Identify which cell holds the provided text, then report its (x, y) central coordinate. 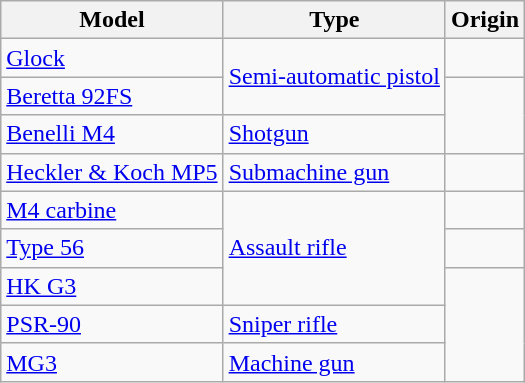
Sniper rifle (334, 324)
Origin (484, 20)
Type 56 (112, 248)
Beretta 92FS (112, 96)
M4 carbine (112, 210)
Shotgun (334, 134)
Submachine gun (334, 172)
Machine gun (334, 362)
HK G3 (112, 286)
Benelli M4 (112, 134)
MG3 (112, 362)
Model (112, 20)
Heckler & Koch MP5 (112, 172)
Semi-automatic pistol (334, 77)
Assault rifle (334, 248)
Glock (112, 58)
PSR-90 (112, 324)
Type (334, 20)
